Scan for the cell matching the given text and deliver its [X, Y] coordinate at center. 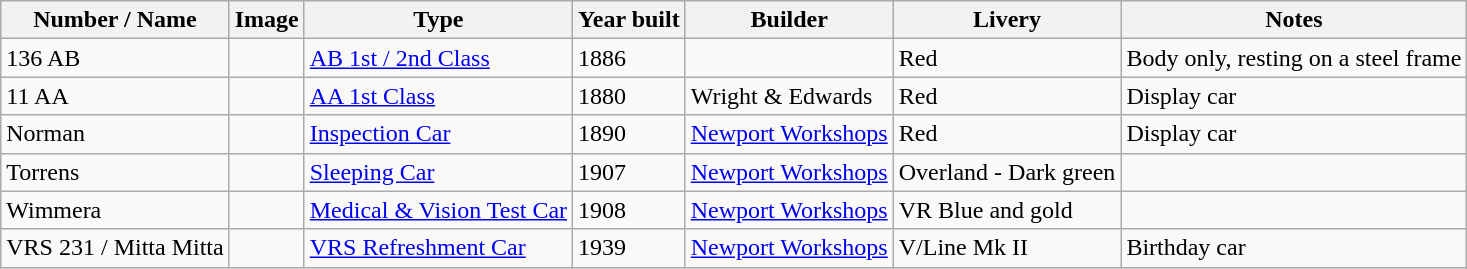
Birthday car [1294, 248]
Number / Name [115, 20]
1886 [630, 58]
Norman [115, 134]
VRS Refreshment Car [438, 248]
Livery [1007, 20]
VR Blue and gold [1007, 210]
136 AB [115, 58]
Sleeping Car [438, 172]
Wright & Edwards [789, 96]
Medical & Vision Test Car [438, 210]
1890 [630, 134]
Body only, resting on a steel frame [1294, 58]
AB 1st / 2nd Class [438, 58]
Wimmera [115, 210]
AA 1st Class [438, 96]
Notes [1294, 20]
Type [438, 20]
V/Line Mk II [1007, 248]
Overland - Dark green [1007, 172]
1908 [630, 210]
1939 [630, 248]
1907 [630, 172]
Image [266, 20]
Inspection Car [438, 134]
VRS 231 / Mitta Mitta [115, 248]
Year built [630, 20]
1880 [630, 96]
Torrens [115, 172]
Builder [789, 20]
11 AA [115, 96]
